Detect which cell encompasses the target text, then output its [x, y] center coordinate. 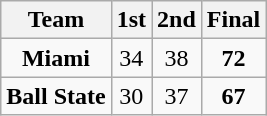
67 [233, 96]
30 [131, 96]
37 [177, 96]
2nd [177, 20]
72 [233, 58]
38 [177, 58]
Final [233, 20]
34 [131, 58]
Ball State [56, 96]
Miami [56, 58]
Team [56, 20]
1st [131, 20]
